Find where the given text appears and provide that cell's center as (X, Y) coordinate. 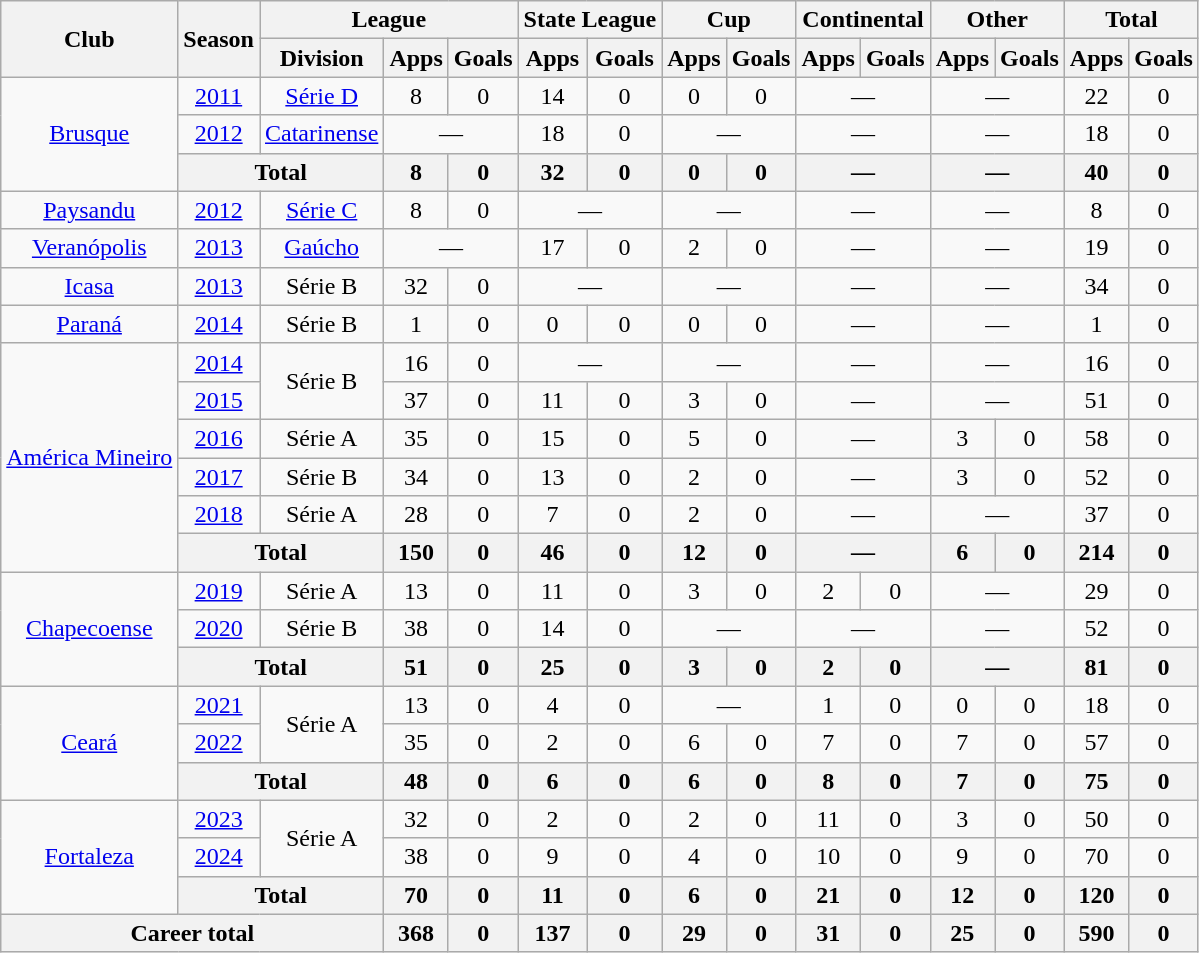
137 (552, 933)
2016 (219, 438)
State League (590, 20)
2022 (219, 743)
Chapecoense (90, 629)
19 (1096, 248)
150 (416, 553)
Gaúcho (322, 248)
17 (552, 248)
2011 (219, 96)
League (390, 20)
Division (322, 58)
120 (1096, 895)
2020 (219, 629)
50 (1096, 819)
21 (828, 895)
Série C (322, 210)
Career total (192, 933)
2024 (219, 857)
Catarinense (322, 134)
2021 (219, 705)
46 (552, 553)
590 (1096, 933)
81 (1096, 667)
Brusque (90, 134)
Season (219, 39)
22 (1096, 96)
Cup (729, 20)
Paysandu (90, 210)
5 (694, 438)
48 (416, 781)
2023 (219, 819)
368 (416, 933)
Fortaleza (90, 857)
2017 (219, 477)
28 (416, 515)
31 (828, 933)
Série D (322, 96)
2019 (219, 591)
58 (1096, 438)
75 (1096, 781)
Icasa (90, 286)
214 (1096, 553)
Continental (863, 20)
Paraná (90, 324)
40 (1096, 172)
2018 (219, 515)
15 (552, 438)
Club (90, 39)
Other (997, 20)
América Mineiro (90, 457)
Ceará (90, 743)
57 (1096, 743)
2015 (219, 400)
Veranópolis (90, 248)
10 (828, 857)
